Provide the [X, Y] coordinate of the cell's center where the given text is located.  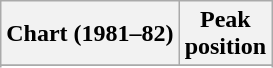
Chart (1981–82) [90, 34]
Peak position [225, 34]
